Scan for the cell matching the given text and deliver its (X, Y) coordinate at center. 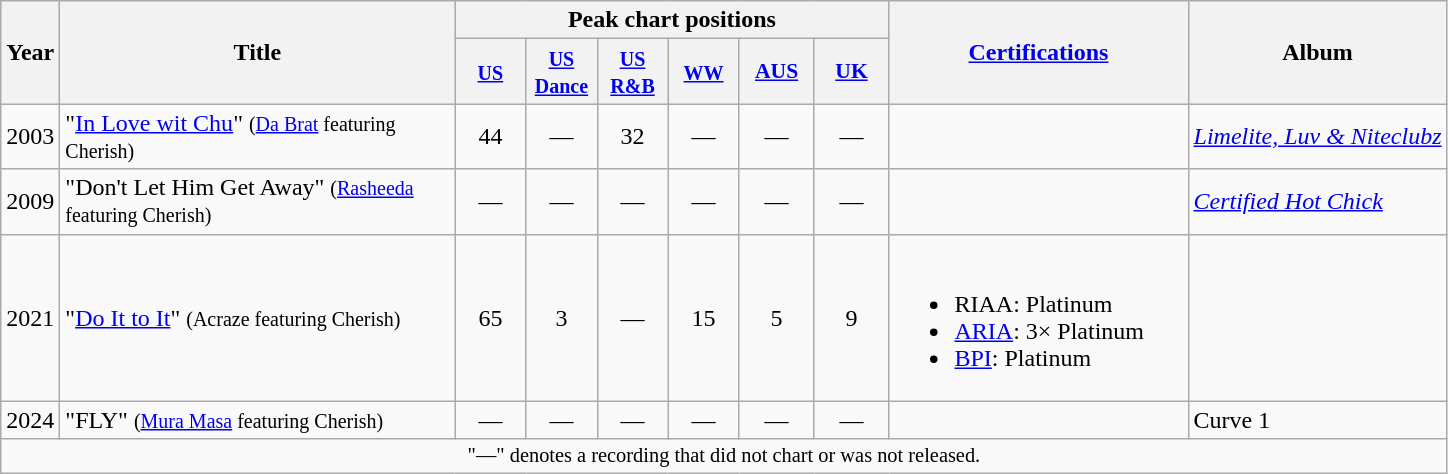
Certified Hot Chick (1318, 202)
65 (490, 318)
"—" denotes a recording that did not chart or was not released. (724, 456)
"Don't Let Him Get Away" (Rasheeda featuring Cherish) (258, 202)
15 (704, 318)
"FLY" (Mura Masa featuring Cherish) (258, 420)
Album (1318, 52)
5 (776, 318)
3 (562, 318)
Year (30, 52)
Certifications (1038, 52)
US (490, 72)
UK (852, 72)
2003 (30, 136)
9 (852, 318)
Curve 1 (1318, 420)
Title (258, 52)
2009 (30, 202)
WW (704, 72)
Peak chart positions (672, 20)
44 (490, 136)
"In Love wit Chu" (Da Brat featuring Cherish) (258, 136)
"Do It to It" (Acraze featuring Cherish) (258, 318)
RIAA: PlatinumARIA: 3× PlatinumBPI: Platinum (1038, 318)
AUS (776, 72)
2024 (30, 420)
32 (632, 136)
Limelite, Luv & Niteclubz (1318, 136)
US Dance (562, 72)
US R&B (632, 72)
2021 (30, 318)
